Pinpoint the cell where the given text exists, returning its [x, y] midpoint coordinate. 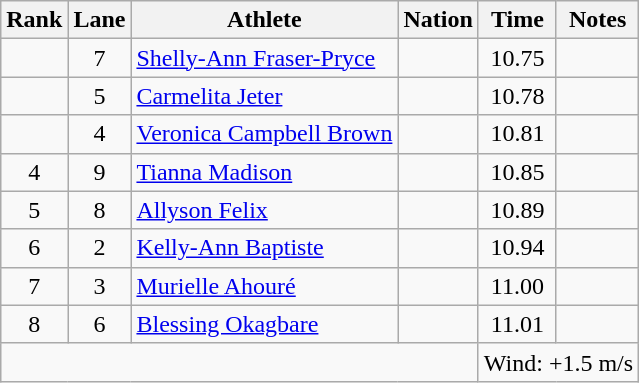
3 [100, 286]
Shelly-Ann Fraser-Pryce [264, 58]
Lane [100, 20]
Notes [597, 20]
Blessing Okagbare [264, 324]
Veronica Campbell Brown [264, 134]
10.75 [517, 58]
2 [100, 248]
Nation [438, 20]
Wind: +1.5 m/s [558, 362]
10.85 [517, 172]
Rank [34, 20]
Time [517, 20]
11.00 [517, 286]
10.94 [517, 248]
10.78 [517, 96]
Carmelita Jeter [264, 96]
Tianna Madison [264, 172]
Kelly-Ann Baptiste [264, 248]
10.89 [517, 210]
10.81 [517, 134]
Allyson Felix [264, 210]
Murielle Ahouré [264, 286]
9 [100, 172]
Athlete [264, 20]
11.01 [517, 324]
